Provide the (x, y) coordinate of the cell's center where the given text is located.  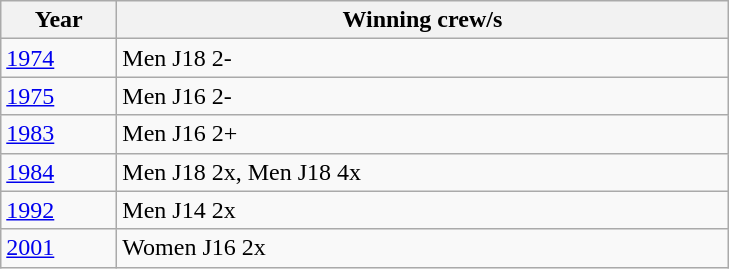
Year (59, 20)
1983 (59, 134)
Men J18 2- (422, 58)
1974 (59, 58)
Men J18 2x, Men J18 4x (422, 172)
Men J16 2- (422, 96)
Men J14 2x (422, 210)
Men J16 2+ (422, 134)
2001 (59, 248)
Winning crew/s (422, 20)
1992 (59, 210)
1975 (59, 96)
1984 (59, 172)
Women J16 2x (422, 248)
